Locate the cell with the specified text and output its (X, Y) center coordinate. 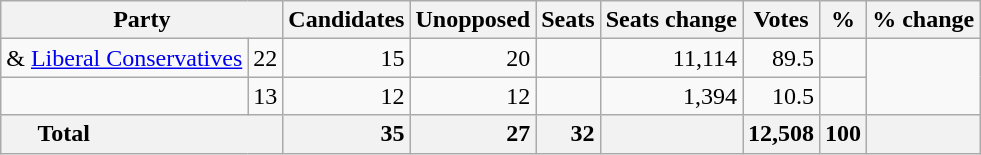
12,508 (782, 134)
13 (266, 96)
10.5 (782, 96)
1,394 (671, 96)
20 (473, 58)
Candidates (346, 20)
& Liberal Conservatives (124, 58)
Party (142, 20)
27 (473, 134)
15 (346, 58)
32 (568, 134)
Votes (782, 20)
Seats change (671, 20)
11,114 (671, 58)
Unopposed (473, 20)
% change (924, 20)
89.5 (782, 58)
35 (346, 134)
% (844, 20)
100 (844, 134)
22 (266, 58)
Seats (568, 20)
Total (142, 134)
